For the text-containing cell, return its midpoint in (X, Y) coordinate format. 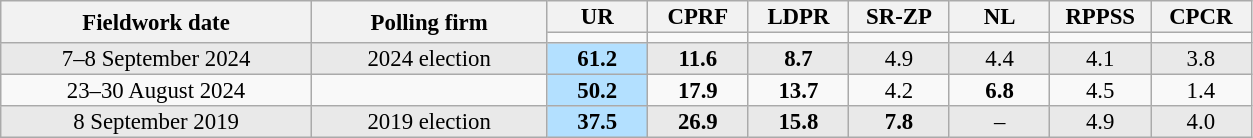
37.5 (598, 122)
Fieldwork date (156, 22)
RPPSS (1100, 17)
17.9 (698, 91)
SR-ZP (900, 17)
4.1 (1100, 59)
4.4 (1000, 59)
– (1000, 122)
6.8 (1000, 91)
NL (1000, 17)
CPRF (698, 17)
13.7 (798, 91)
7–8 September 2024 (156, 59)
4.5 (1100, 91)
UR (598, 17)
7.8 (900, 122)
4.2 (900, 91)
3.8 (1200, 59)
LDPR (798, 17)
1.4 (1200, 91)
4.0 (1200, 122)
CPCR (1200, 17)
2024 election (429, 59)
8 September 2019 (156, 122)
26.9 (698, 122)
23–30 August 2024 (156, 91)
50.2 (598, 91)
2019 election (429, 122)
15.8 (798, 122)
61.2 (598, 59)
11.6 (698, 59)
Polling firm (429, 22)
8.7 (798, 59)
